Identify which cell holds the provided text, then report its (X, Y) central coordinate. 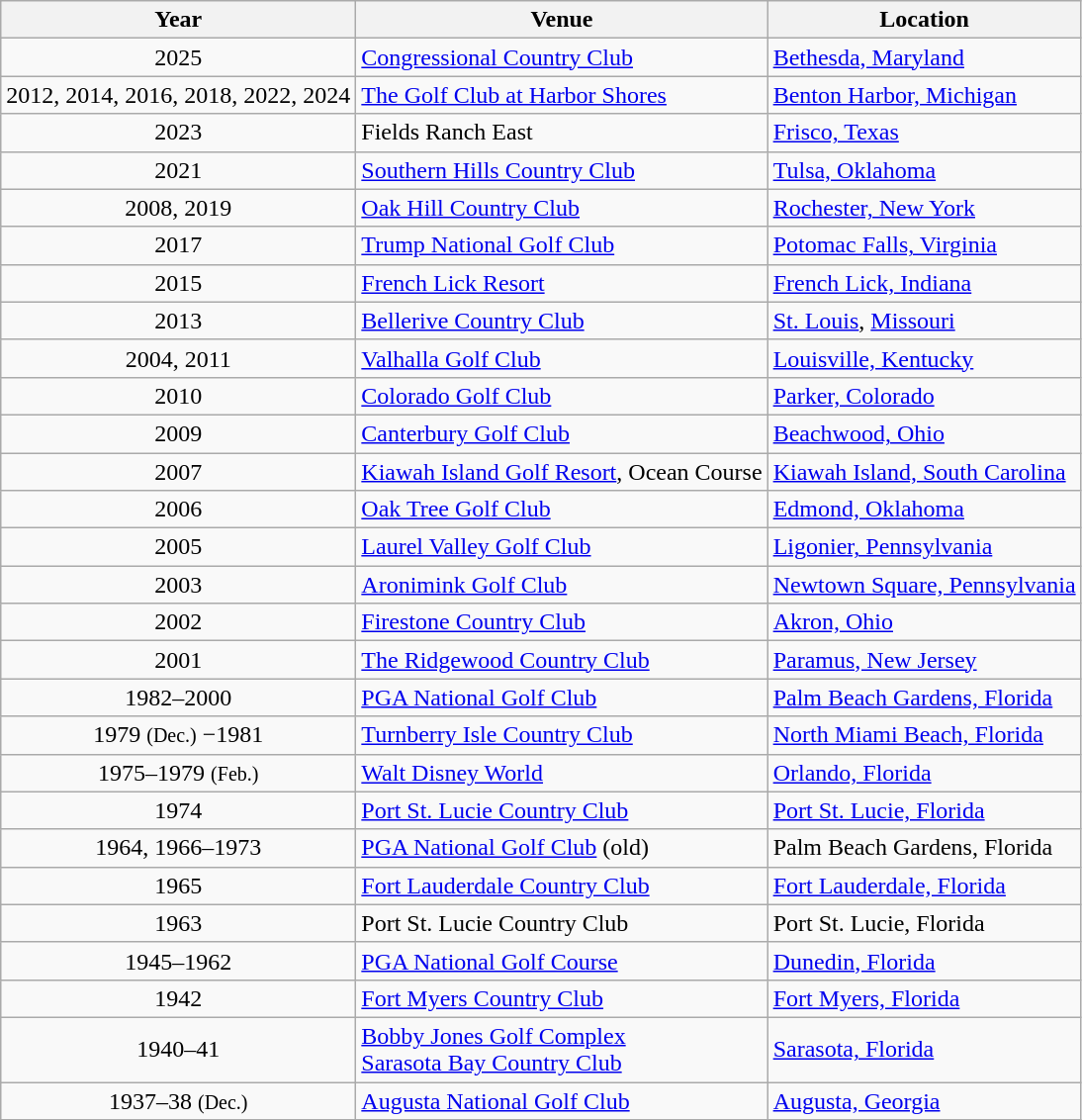
Kiawah Island, South Carolina (924, 472)
PGA National Golf Course (562, 961)
1945–1962 (178, 961)
1974 (178, 810)
Valhalla Golf Club (562, 358)
Augusta, Georgia (924, 1101)
Rochester, New York (924, 208)
St. Louis, Missouri (924, 321)
Turnberry Isle Country Club (562, 735)
2007 (178, 472)
Orlando, Florida (924, 773)
The Golf Club at Harbor Shores (562, 95)
French Lick, Indiana (924, 283)
2005 (178, 547)
Ligonier, Pennsylvania (924, 547)
Parker, Colorado (924, 396)
Louisville, Kentucky (924, 358)
1982–2000 (178, 698)
2015 (178, 283)
2009 (178, 433)
Fort Myers, Florida (924, 998)
Venue (562, 20)
2025 (178, 57)
2013 (178, 321)
Location (924, 20)
1975–1979 (Feb.) (178, 773)
2012, 2014, 2016, 2018, 2022, 2024 (178, 95)
1965 (178, 886)
Oak Hill Country Club (562, 208)
French Lick Resort (562, 283)
Dunedin, Florida (924, 961)
Akron, Ohio (924, 622)
Oak Tree Golf Club (562, 510)
Sarasota, Florida (924, 1049)
Southern Hills Country Club (562, 170)
2010 (178, 396)
Walt Disney World (562, 773)
Fields Ranch East (562, 133)
Tulsa, Oklahoma (924, 170)
Beachwood, Ohio (924, 433)
North Miami Beach, Florida (924, 735)
Frisco, Texas (924, 133)
PGA National Golf Club (562, 698)
Fort Lauderdale Country Club (562, 886)
Fort Lauderdale, Florida (924, 886)
Firestone Country Club (562, 622)
2008, 2019 (178, 208)
Aronimink Golf Club (562, 585)
1964, 1966–1973 (178, 848)
Trump National Golf Club (562, 245)
Bellerive Country Club (562, 321)
Potomac Falls, Virginia (924, 245)
1940–41 (178, 1049)
2001 (178, 660)
2021 (178, 170)
1942 (178, 998)
Fort Myers Country Club (562, 998)
2017 (178, 245)
Edmond, Oklahoma (924, 510)
Year (178, 20)
Congressional Country Club (562, 57)
1937–38 (Dec.) (178, 1101)
Augusta National Golf Club (562, 1101)
Bethesda, Maryland (924, 57)
1979 (Dec.) −1981 (178, 735)
2006 (178, 510)
Newtown Square, Pennsylvania (924, 585)
2004, 2011 (178, 358)
Canterbury Golf Club (562, 433)
Benton Harbor, Michigan (924, 95)
Kiawah Island Golf Resort, Ocean Course (562, 472)
Paramus, New Jersey (924, 660)
The Ridgewood Country Club (562, 660)
2023 (178, 133)
Bobby Jones Golf ComplexSarasota Bay Country Club (562, 1049)
1963 (178, 923)
Colorado Golf Club (562, 396)
Laurel Valley Golf Club (562, 547)
2003 (178, 585)
PGA National Golf Club (old) (562, 848)
2002 (178, 622)
